Scan for the cell matching the given text and deliver its [x, y] coordinate at center. 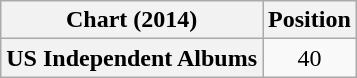
US Independent Albums [132, 58]
Position [310, 20]
40 [310, 58]
Chart (2014) [132, 20]
